From the cell containing the given text, extract its center point as (X, Y) coordinate. 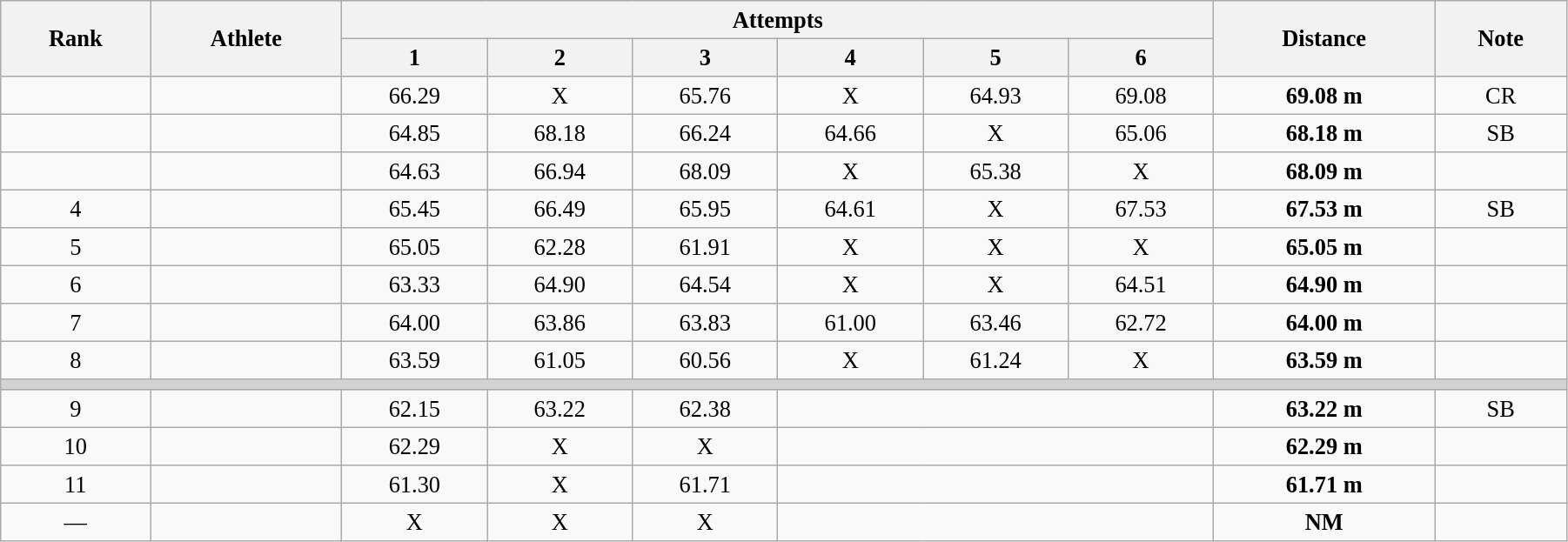
65.45 (414, 209)
61.05 (560, 360)
65.06 (1142, 133)
68.09 m (1324, 171)
62.29 (414, 446)
62.38 (705, 409)
64.90 (560, 284)
60.56 (705, 360)
64.61 (851, 209)
63.59 (414, 360)
NM (1324, 522)
61.24 (995, 360)
62.29 m (1324, 446)
65.76 (705, 95)
64.90 m (1324, 284)
63.22 (560, 409)
61.71 m (1324, 485)
64.54 (705, 284)
63.33 (414, 284)
68.18 m (1324, 133)
61.30 (414, 485)
64.51 (1142, 284)
67.53 (1142, 209)
62.72 (1142, 323)
1 (414, 57)
63.86 (560, 323)
9 (76, 409)
8 (76, 360)
62.15 (414, 409)
63.22 m (1324, 409)
68.18 (560, 133)
— (76, 522)
61.71 (705, 485)
CR (1501, 95)
Note (1501, 38)
69.08 m (1324, 95)
67.53 m (1324, 209)
11 (76, 485)
66.29 (414, 95)
61.91 (705, 247)
66.24 (705, 133)
7 (76, 323)
64.85 (414, 133)
62.28 (560, 247)
61.00 (851, 323)
63.83 (705, 323)
65.38 (995, 171)
10 (76, 446)
64.63 (414, 171)
Distance (1324, 38)
68.09 (705, 171)
65.95 (705, 209)
Rank (76, 38)
64.66 (851, 133)
63.46 (995, 323)
65.05 (414, 247)
69.08 (1142, 95)
Attempts (778, 19)
64.00 m (1324, 323)
Athlete (246, 38)
63.59 m (1324, 360)
3 (705, 57)
64.93 (995, 95)
2 (560, 57)
65.05 m (1324, 247)
66.94 (560, 171)
66.49 (560, 209)
64.00 (414, 323)
